Scan for the cell matching the given text and deliver its [X, Y] coordinate at center. 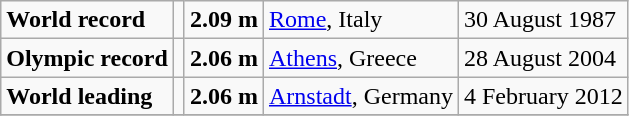
World leading [88, 96]
Athens, Greece [360, 58]
World record [88, 20]
Olympic record [88, 58]
4 February 2012 [543, 96]
Rome, Italy [360, 20]
28 August 2004 [543, 58]
30 August 1987 [543, 20]
Arnstadt, Germany [360, 96]
2.09 m [224, 20]
